Scan for the cell matching the given text and deliver its [x, y] coordinate at center. 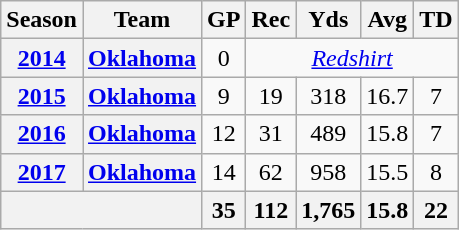
Season [42, 20]
31 [271, 134]
2015 [42, 96]
489 [328, 134]
9 [224, 96]
Yds [328, 20]
19 [271, 96]
1,765 [328, 210]
15.5 [388, 172]
14 [224, 172]
2016 [42, 134]
112 [271, 210]
Team [142, 20]
22 [436, 210]
0 [224, 58]
958 [328, 172]
2017 [42, 172]
2014 [42, 58]
8 [436, 172]
35 [224, 210]
12 [224, 134]
GP [224, 20]
Avg [388, 20]
TD [436, 20]
16.7 [388, 96]
318 [328, 96]
Rec [271, 20]
Redshirt [352, 58]
62 [271, 172]
